Detect which cell encompasses the target text, then output its (x, y) center coordinate. 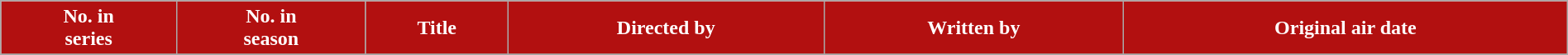
Written by (973, 28)
No. inseries (89, 28)
No. inseason (271, 28)
Title (437, 28)
Directed by (666, 28)
Original air date (1345, 28)
